Capture the cell that displays the provided text and extract its (x, y) central coordinate. 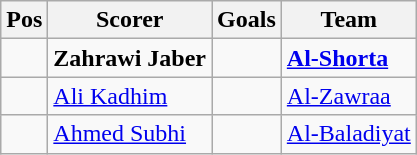
Al-Baladiyat (348, 134)
Al-Shorta (348, 58)
Team (348, 20)
Ahmed Subhi (130, 134)
Pos (24, 20)
Zahrawi Jaber (130, 58)
Goals (247, 20)
Ali Kadhim (130, 96)
Scorer (130, 20)
Al-Zawraa (348, 96)
